Extract the (X, Y) coordinate from the center of the cell holding the provided text.  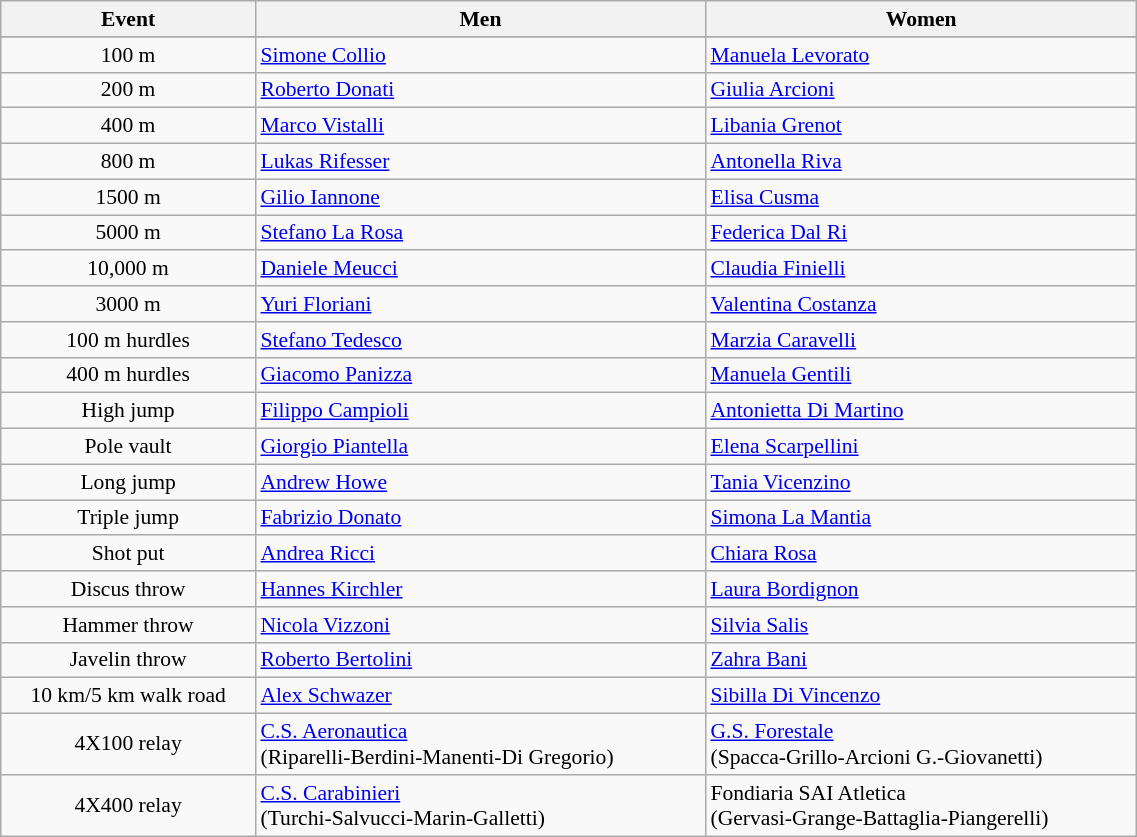
Manuela Levorato (920, 55)
Yuri Floriani (480, 304)
Manuela Gentili (920, 375)
Giulia Arcioni (920, 90)
Elena Scarpellini (920, 447)
Discus throw (128, 589)
Federica Dal Ri (920, 233)
800 m (128, 162)
Women (920, 19)
Sibilla Di Vincenzo (920, 696)
Shot put (128, 554)
Nicola Vizzoni (480, 625)
Fabrizio Donato (480, 518)
Daniele Meucci (480, 269)
4X400 relay (128, 806)
Fondiaria SAI Atletica (Gervasi-Grange-Battaglia-Piangerelli) (920, 806)
Roberto Bertolini (480, 660)
1500 m (128, 197)
200 m (128, 90)
Alex Schwazer (480, 696)
Gilio Iannone (480, 197)
100 m (128, 55)
Marzia Caravelli (920, 340)
Hammer throw (128, 625)
C.S. Aeronautica(Riparelli-Berdini-Manenti-Di Gregorio) (480, 744)
Men (480, 19)
Andrea Ricci (480, 554)
High jump (128, 411)
Andrew Howe (480, 482)
Elisa Cusma (920, 197)
G.S. Forestale (Spacca-Grillo-Arcioni G.-Giovanetti) (920, 744)
Stefano La Rosa (480, 233)
3000 m (128, 304)
Giacomo Panizza (480, 375)
Filippo Campioli (480, 411)
Giorgio Piantella (480, 447)
Javelin throw (128, 660)
Valentina Costanza (920, 304)
Triple jump (128, 518)
Roberto Donati (480, 90)
Long jump (128, 482)
Hannes Kirchler (480, 589)
100 m hurdles (128, 340)
Laura Bordignon (920, 589)
Stefano Tedesco (480, 340)
Zahra Bani (920, 660)
400 m (128, 126)
4X100 relay (128, 744)
10 km/5 km walk road (128, 696)
Chiara Rosa (920, 554)
Lukas Rifesser (480, 162)
Claudia Finielli (920, 269)
Pole vault (128, 447)
Simona La Mantia (920, 518)
Marco Vistalli (480, 126)
Tania Vicenzino (920, 482)
Libania Grenot (920, 126)
5000 m (128, 233)
Silvia Salis (920, 625)
10,000 m (128, 269)
400 m hurdles (128, 375)
Antonietta Di Martino (920, 411)
Antonella Riva (920, 162)
C.S. Carabinieri(Turchi-Salvucci-Marin-Galletti) (480, 806)
Simone Collio (480, 55)
Event (128, 19)
